Detect which cell encompasses the target text, then output its (x, y) center coordinate. 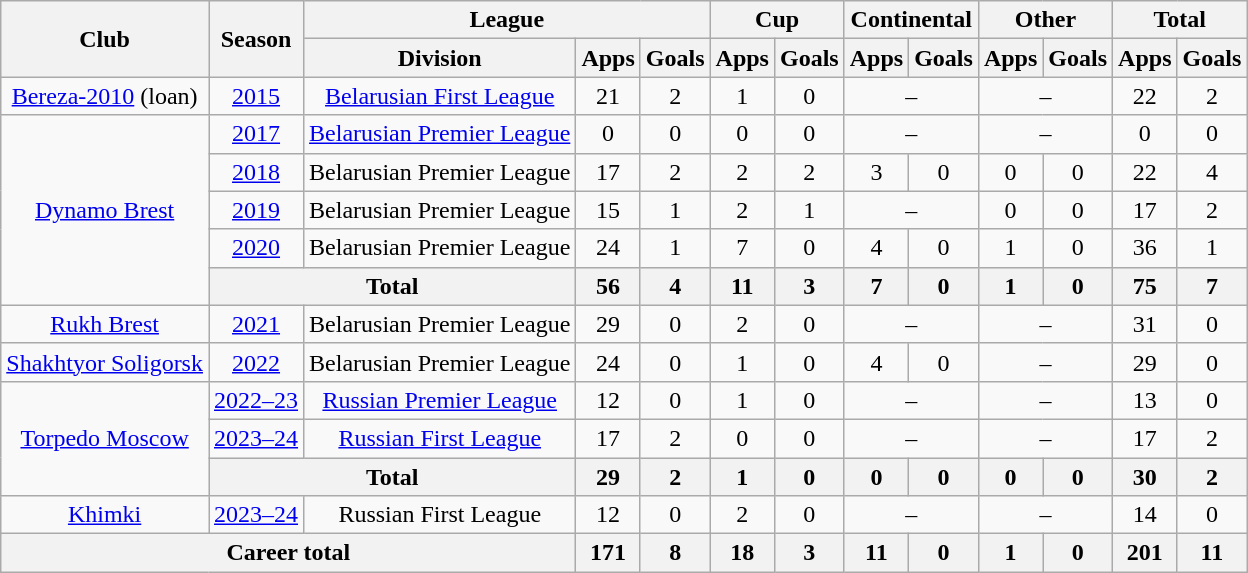
Career total (288, 553)
2017 (256, 134)
31 (1145, 324)
21 (608, 96)
Khimki (105, 515)
36 (1145, 248)
8 (675, 553)
2022 (256, 362)
Torpedo Moscow (105, 438)
75 (1145, 286)
Belarusian First League (440, 96)
56 (608, 286)
13 (1145, 400)
Dynamo Brest (105, 210)
2015 (256, 96)
Bereza-2010 (loan) (105, 96)
League (507, 20)
Cup (777, 20)
171 (608, 553)
2021 (256, 324)
Division (440, 58)
14 (1145, 515)
Other (1045, 20)
Season (256, 39)
Shakhtyor Soligorsk (105, 362)
30 (1145, 477)
Continental (911, 20)
15 (608, 210)
Rukh Brest (105, 324)
Club (105, 39)
2020 (256, 248)
2022–23 (256, 400)
201 (1145, 553)
2019 (256, 210)
18 (742, 553)
2018 (256, 172)
Russian Premier League (440, 400)
